Capture the cell that displays the provided text and extract its (X, Y) central coordinate. 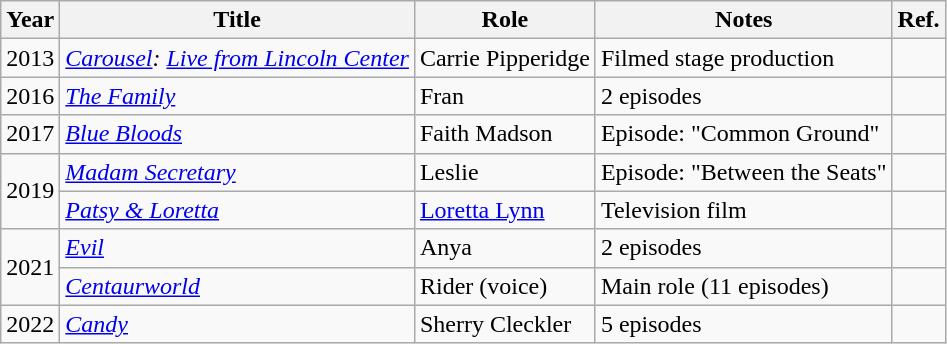
Year (30, 20)
Blue Bloods (238, 134)
2019 (30, 191)
Madam Secretary (238, 172)
Television film (744, 210)
2017 (30, 134)
Episode: "Common Ground" (744, 134)
Carousel: Live from Lincoln Center (238, 58)
5 episodes (744, 324)
Anya (504, 248)
Centaurworld (238, 286)
Loretta Lynn (504, 210)
Rider (voice) (504, 286)
Carrie Pipperidge (504, 58)
2022 (30, 324)
Candy (238, 324)
Main role (11 episodes) (744, 286)
Fran (504, 96)
Leslie (504, 172)
Episode: "Between the Seats" (744, 172)
2021 (30, 267)
Title (238, 20)
Evil (238, 248)
Notes (744, 20)
2013 (30, 58)
Patsy & Loretta (238, 210)
Ref. (918, 20)
2016 (30, 96)
Sherry Cleckler (504, 324)
Faith Madson (504, 134)
Filmed stage production (744, 58)
Role (504, 20)
The Family (238, 96)
